Find where the given text appears and provide that cell's center as (x, y) coordinate. 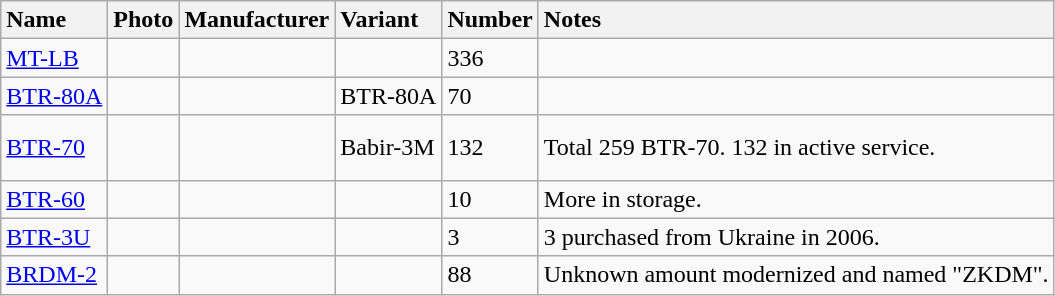
BTR-60 (54, 199)
Manufacturer (257, 20)
Name (54, 20)
Photo (144, 20)
132 (490, 148)
Babir-3M (388, 148)
Unknown amount modernized and named "ZKDM". (796, 275)
10 (490, 199)
3 purchased from Ukraine in 2006. (796, 237)
MT-LB (54, 58)
BTR-70 (54, 148)
Total 259 BTR-70. 132 in active service. (796, 148)
70 (490, 96)
3 (490, 237)
88 (490, 275)
Variant (388, 20)
BTR-3U (54, 237)
336 (490, 58)
Number (490, 20)
Notes (796, 20)
BRDM-2 (54, 275)
More in storage. (796, 199)
